Pinpoint the cell where the given text exists, returning its [x, y] midpoint coordinate. 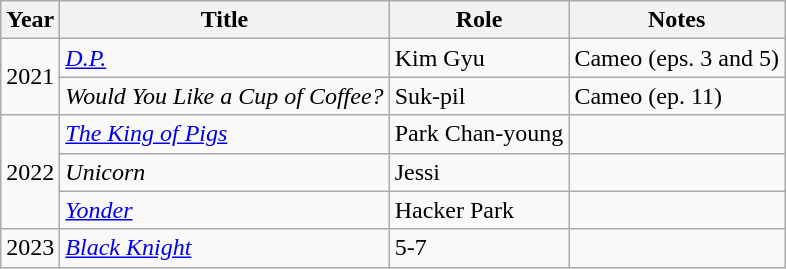
Hacker Park [479, 210]
Kim Gyu [479, 58]
Suk-pil [479, 96]
Yonder [224, 210]
D.P. [224, 58]
2021 [30, 77]
Black Knight [224, 248]
Notes [677, 20]
The King of Pigs [224, 134]
Role [479, 20]
Cameo (eps. 3 and 5) [677, 58]
Would You Like a Cup of Coffee? [224, 96]
Year [30, 20]
Unicorn [224, 172]
5-7 [479, 248]
Cameo (ep. 11) [677, 96]
Jessi [479, 172]
Title [224, 20]
Park Chan-young [479, 134]
2023 [30, 248]
2022 [30, 172]
